Detect which cell encompasses the target text, then output its [x, y] center coordinate. 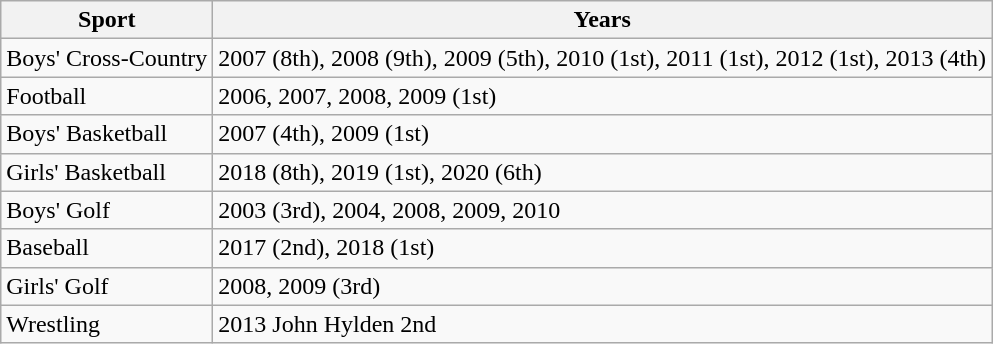
2007 (4th), 2009 (1st) [602, 134]
2017 (2nd), 2018 (1st) [602, 248]
Girls' Golf [107, 286]
Boys' Cross-Country [107, 58]
Girls' Basketball [107, 172]
Wrestling [107, 324]
2003 (3rd), 2004, 2008, 2009, 2010 [602, 210]
2008, 2009 (3rd) [602, 286]
2018 (8th), 2019 (1st), 2020 (6th) [602, 172]
2013 John Hylden 2nd [602, 324]
2006, 2007, 2008, 2009 (1st) [602, 96]
Football [107, 96]
Sport [107, 20]
Years [602, 20]
Boys' Golf [107, 210]
Boys' Basketball [107, 134]
Baseball [107, 248]
2007 (8th), 2008 (9th), 2009 (5th), 2010 (1st), 2011 (1st), 2012 (1st), 2013 (4th) [602, 58]
